Pinpoint the cell where the given text exists, returning its (X, Y) midpoint coordinate. 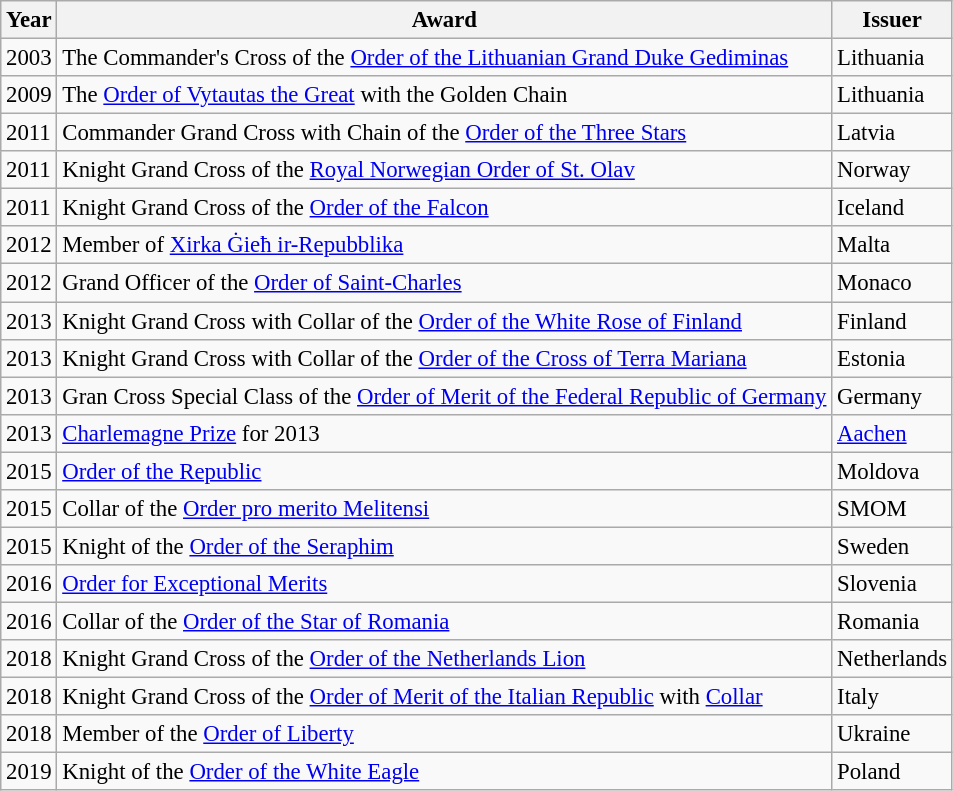
Knight Grand Cross with Collar of the Order of the White Rose of Finland (444, 321)
Knight of the Order of the White Eagle (444, 772)
Gran Cross Special Class of the Order of Merit of the Federal Republic of Germany (444, 396)
Knight Grand Cross with Collar of the Order of the Cross of Terra Mariana (444, 358)
Italy (892, 697)
Collar of the Order of the Star of Romania (444, 621)
Knight Grand Cross of the Order of Merit of the Italian Republic with Collar (444, 697)
Netherlands (892, 659)
Knight Grand Cross of the Order of the Falcon (444, 208)
Member of Xirka Ġieħ ir-Repubblika (444, 245)
The Commander's Cross of the Order of the Lithuanian Grand Duke Gediminas (444, 58)
Ukraine (892, 734)
Award (444, 20)
Estonia (892, 358)
Monaco (892, 283)
Grand Officer of the Order of Saint-Charles (444, 283)
Knight Grand Cross of the Order of the Netherlands Lion (444, 659)
Malta (892, 245)
Knight of the Order of the Seraphim (444, 546)
Issuer (892, 20)
2003 (29, 58)
Finland (892, 321)
Slovenia (892, 584)
2019 (29, 772)
Sweden (892, 546)
Norway (892, 170)
Aachen (892, 433)
2009 (29, 95)
SMOM (892, 509)
Poland (892, 772)
Romania (892, 621)
Iceland (892, 208)
The Order of Vytautas the Great with the Golden Chain (444, 95)
Collar of the Order pro merito Melitensi (444, 509)
Member of the Order of Liberty (444, 734)
Charlemagne Prize for 2013 (444, 433)
Germany (892, 396)
Moldova (892, 471)
Order for Exceptional Merits (444, 584)
Year (29, 20)
Knight Grand Cross of the Royal Norwegian Order of St. Olav (444, 170)
Order of the Republic (444, 471)
Latvia (892, 133)
Commander Grand Cross with Chain of the Order of the Three Stars (444, 133)
